Return the (x, y) coordinate for the center point of the cell that contains the specified text.  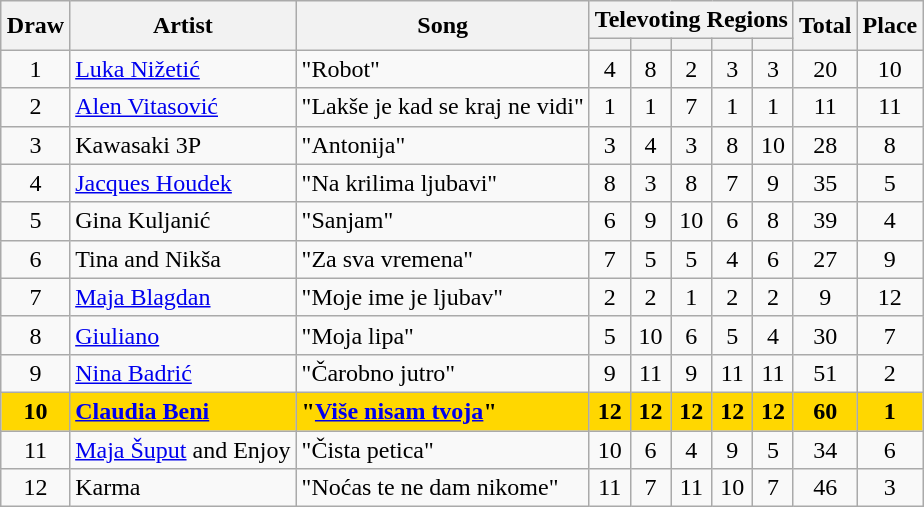
Tina and Nikša (183, 259)
Giuliano (183, 335)
28 (825, 145)
34 (825, 449)
"Moja lipa" (442, 335)
60 (825, 411)
"Lakše je kad se kraj ne vidi" (442, 107)
46 (825, 488)
"Čista petica" (442, 449)
Jacques Houdek (183, 183)
Gina Kuljanić (183, 221)
"Moje ime je ljubav" (442, 297)
Nina Badrić (183, 373)
"Antonija" (442, 145)
"Robot" (442, 69)
"Na krilima ljubavi" (442, 183)
"Više nisam tvoja" (442, 411)
30 (825, 335)
Artist (183, 26)
Televoting Regions (691, 20)
Maja Blagdan (183, 297)
20 (825, 69)
27 (825, 259)
Claudia Beni (183, 411)
Luka Nižetić (183, 69)
Maja Šuput and Enjoy (183, 449)
"Noćas te ne dam nikome" (442, 488)
Karma (183, 488)
"Sanjam" (442, 221)
51 (825, 373)
Alen Vitasović (183, 107)
Place (890, 26)
Kawasaki 3P (183, 145)
"Čarobno jutro" (442, 373)
Song (442, 26)
35 (825, 183)
Total (825, 26)
39 (825, 221)
"Za sva vremena" (442, 259)
Draw (35, 26)
